Scan for the cell matching the given text and deliver its [X, Y] coordinate at center. 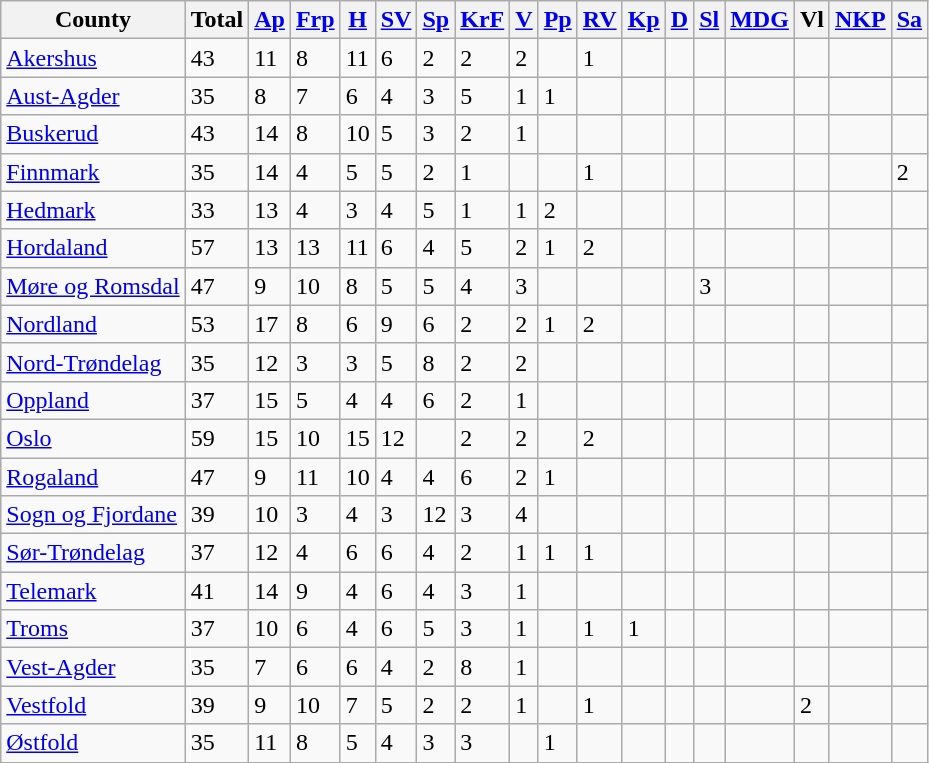
Troms [93, 629]
SV [396, 20]
Nordland [93, 324]
Hedmark [93, 210]
Buskerud [93, 134]
Total [217, 20]
Møre og Romsdal [93, 286]
Nord-Trøndelag [93, 362]
53 [217, 324]
Oppland [93, 400]
Sp [436, 20]
MDG [760, 20]
Hordaland [93, 248]
Sl [710, 20]
County [93, 20]
Sør-Trøndelag [93, 553]
Telemark [93, 591]
41 [217, 591]
KrF [482, 20]
H [358, 20]
Sogn og Fjordane [93, 515]
Aust-Agder [93, 96]
17 [270, 324]
57 [217, 248]
33 [217, 210]
Rogaland [93, 477]
Akershus [93, 58]
RV [600, 20]
Vl [812, 20]
Frp [315, 20]
Vestfold [93, 705]
Kp [644, 20]
Vest-Agder [93, 667]
Pp [558, 20]
59 [217, 438]
NKP [860, 20]
V [524, 20]
D [679, 20]
Sa [909, 20]
Ap [270, 20]
Oslo [93, 438]
Finnmark [93, 172]
Østfold [93, 743]
